From the cell containing the given text, extract its center point as (X, Y) coordinate. 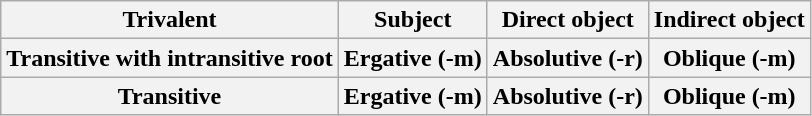
Trivalent (170, 20)
Direct object (568, 20)
Subject (412, 20)
Indirect object (729, 20)
Transitive (170, 96)
Transitive with intransitive root (170, 58)
